Detect which cell encompasses the target text, then output its (x, y) center coordinate. 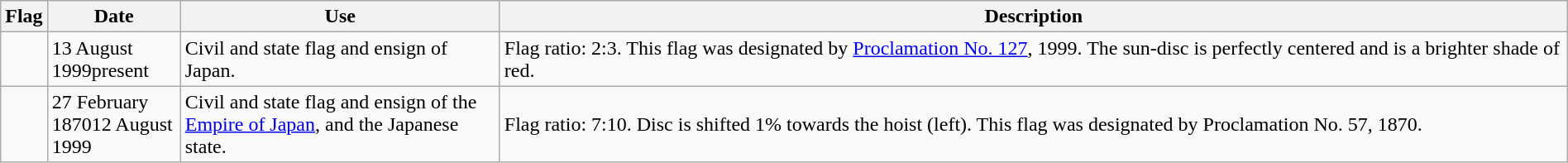
Civil and state flag and ensign of the Empire of Japan, and the Japanese state. (340, 124)
Flag (24, 17)
Description (1034, 17)
27 February 187012 August 1999 (114, 124)
Civil and state flag and ensign of Japan. (340, 60)
Flag ratio: 7:10. Disc is shifted 1% towards the hoist (left). This flag was designated by Proclamation No. 57, 1870. (1034, 124)
Flag ratio: 2:3. This flag was designated by Proclamation No. 127, 1999. The sun-disc is perfectly centered and is a brighter shade of red. (1034, 60)
Date (114, 17)
13 August 1999present (114, 60)
Use (340, 17)
